Identify which cell holds the provided text, then report its [x, y] central coordinate. 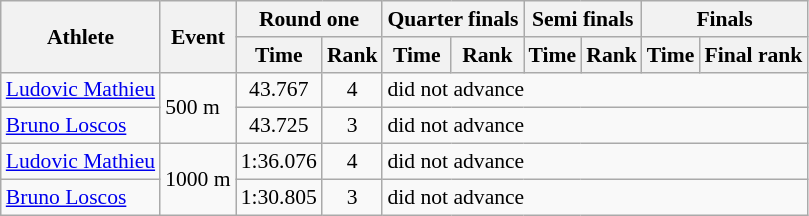
1:36.076 [279, 162]
1000 m [198, 180]
Quarter finals [452, 19]
Round one [310, 19]
Event [198, 36]
1:30.805 [279, 197]
Final rank [753, 55]
Finals [725, 19]
Athlete [80, 36]
43.725 [279, 126]
Semi finals [583, 19]
500 m [198, 108]
43.767 [279, 90]
